Capture the cell that displays the provided text and extract its (x, y) central coordinate. 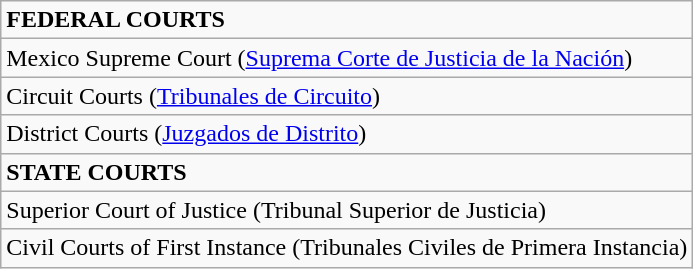
FEDERAL COURTS (347, 20)
Superior Court of Justice (Tribunal Superior de Justicia) (347, 210)
District Courts (Juzgados de Distrito) (347, 134)
Civil Courts of First Instance (Tribunales Civiles de Primera Instancia) (347, 248)
STATE COURTS (347, 172)
Mexico Supreme Court (Suprema Corte de Justicia de la Nación) (347, 58)
Circuit Courts (Tribunales de Circuito) (347, 96)
